Determine the [x, y] coordinate at the center of the cell enclosing the given text.  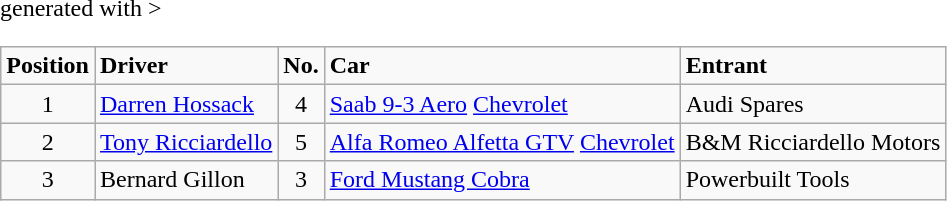
Ford Mustang Cobra [502, 180]
Darren Hossack [186, 104]
No. [301, 66]
Driver [186, 66]
4 [301, 104]
Saab 9-3 Aero Chevrolet [502, 104]
B&M Ricciardello Motors [813, 142]
Alfa Romeo Alfetta GTV Chevrolet [502, 142]
2 [48, 142]
Powerbuilt Tools [813, 180]
Car [502, 66]
5 [301, 142]
Bernard Gillon [186, 180]
Position [48, 66]
1 [48, 104]
Tony Ricciardello [186, 142]
Entrant [813, 66]
Audi Spares [813, 104]
